Extract the [x, y] coordinate from the center of the cell holding the provided text.  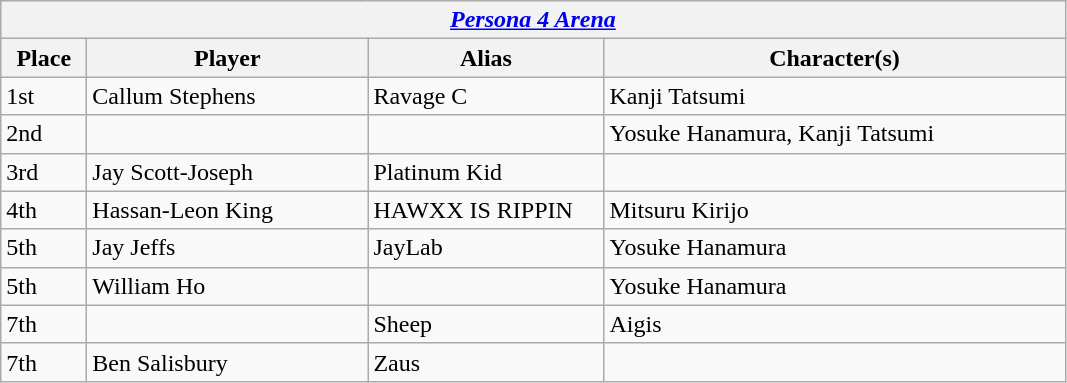
2nd [44, 134]
Persona 4 Arena [533, 20]
Jay Scott-Joseph [228, 172]
Sheep [486, 324]
Jay Jeffs [228, 248]
Hassan-Leon King [228, 210]
Ravage C [486, 96]
JayLab [486, 248]
Platinum Kid [486, 172]
Player [228, 58]
1st [44, 96]
4th [44, 210]
Character(s) [834, 58]
Yosuke Hanamura, Kanji Tatsumi [834, 134]
3rd [44, 172]
Aigis [834, 324]
Kanji Tatsumi [834, 96]
Zaus [486, 362]
Ben Salisbury [228, 362]
Mitsuru Kirijo [834, 210]
Alias [486, 58]
William Ho [228, 286]
HAWXX IS RIPPIN [486, 210]
Callum Stephens [228, 96]
Place [44, 58]
